For the text-containing cell, return its midpoint in (x, y) coordinate format. 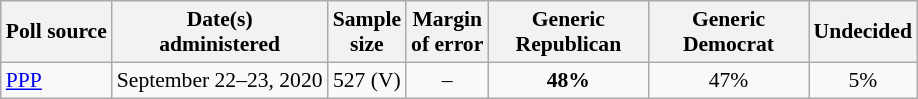
Date(s)administered (220, 32)
Samplesize (367, 32)
Poll source (56, 32)
47% (728, 80)
48% (568, 80)
Marginof error (447, 32)
GenericRepublican (568, 32)
PPP (56, 80)
527 (V) (367, 80)
September 22–23, 2020 (220, 80)
5% (863, 80)
– (447, 80)
GenericDemocrat (728, 32)
Undecided (863, 32)
